Return the [x, y] coordinate for the center point of the cell that contains the specified text.  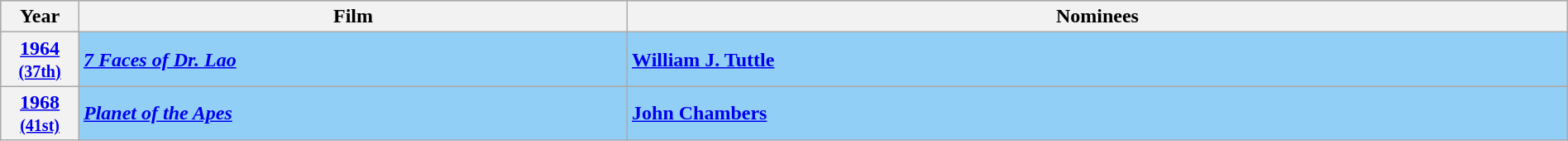
William J. Tuttle [1098, 60]
1964(37th) [40, 60]
John Chambers [1098, 113]
Year [40, 17]
Nominees [1098, 17]
1968(41st) [40, 113]
7 Faces of Dr. Lao [352, 60]
Film [352, 17]
Planet of the Apes [352, 113]
